Pinpoint the cell where the given text exists, returning its [x, y] midpoint coordinate. 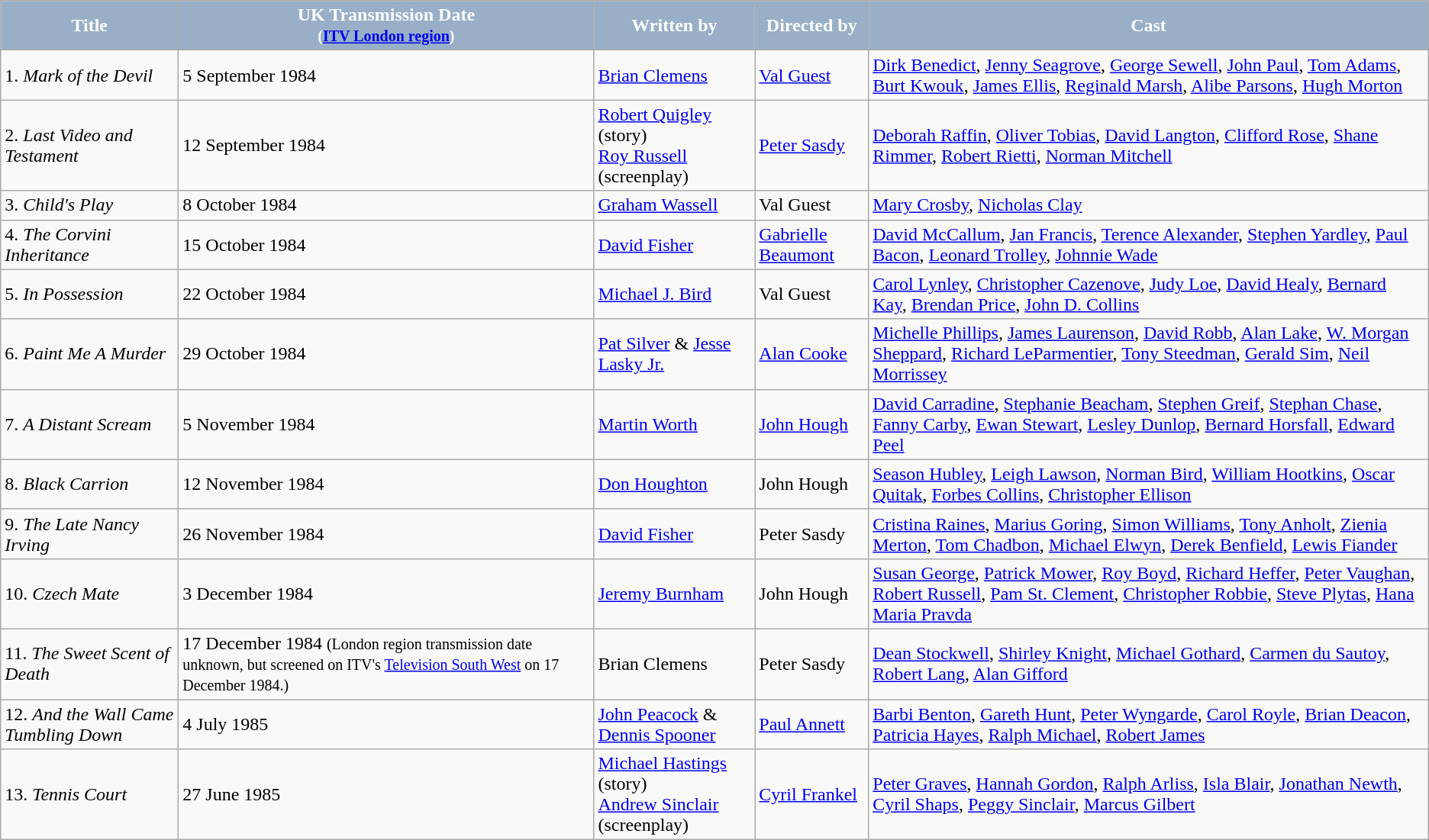
17 December 1984 (London region transmission date unknown, but screened on ITV's Television South West on 17 December 1984.) [386, 664]
Alan Cooke [812, 354]
9. The Late Nancy Irving [90, 534]
5. In Possession [90, 294]
Jeremy Burnham [675, 594]
12 November 1984 [386, 484]
Deborah Raffin, Oliver Tobias, David Langton, Clifford Rose, Shane Rimmer, Robert Rietti, Norman Mitchell [1149, 145]
Carol Lynley, Christopher Cazenove, Judy Loe, David Healy, Bernard Kay, Brendan Price, John D. Collins [1149, 294]
Paul Annett [812, 723]
15 October 1984 [386, 244]
Mary Crosby, Nicholas Clay [1149, 205]
Graham Wassell [675, 205]
Cristina Raines, Marius Goring, Simon Williams, Tony Anholt, Zienia Merton, Tom Chadbon, Michael Elwyn, Derek Benfield, Lewis Fiander [1149, 534]
3 December 1984 [386, 594]
Dirk Benedict, Jenny Seagrove, George Sewell, John Paul, Tom Adams, Burt Kwouk, James Ellis, Reginald Marsh, Alibe Parsons, Hugh Morton [1149, 75]
6. Paint Me A Murder [90, 354]
UK Transmission Date(ITV London region) [386, 26]
8. Black Carrion [90, 484]
Michael J. Bird [675, 294]
David Carradine, Stephanie Beacham, Stephen Greif, Stephan Chase, Fanny Carby, Ewan Stewart, Lesley Dunlop, Bernard Horsfall, Edward Peel [1149, 424]
Gabrielle Beaumont [812, 244]
2. Last Video and Testament [90, 145]
Don Houghton [675, 484]
7. A Distant Scream [90, 424]
4. The Corvini Inheritance [90, 244]
Barbi Benton, Gareth Hunt, Peter Wyngarde, Carol Royle, Brian Deacon, Patricia Hayes, Ralph Michael, Robert James [1149, 723]
27 June 1985 [386, 795]
5 November 1984 [386, 424]
Michael Hastings (story)Andrew Sinclair (screenplay) [675, 795]
David McCallum, Jan Francis, Terence Alexander, Stephen Yardley, Paul Bacon, Leonard Trolley, Johnnie Wade [1149, 244]
11. The Sweet Scent of Death [90, 664]
Michelle Phillips, James Laurenson, David Robb, Alan Lake, W. Morgan Sheppard, Richard LeParmentier, Tony Steedman, Gerald Sim, Neil Morrissey [1149, 354]
Cast [1149, 26]
4 July 1985 [386, 723]
13. Tennis Court [90, 795]
Title [90, 26]
29 October 1984 [386, 354]
1. Mark of the Devil [90, 75]
Robert Quigley (story)Roy Russell (screenplay) [675, 145]
5 September 1984 [386, 75]
Directed by [812, 26]
3. Child's Play [90, 205]
Pat Silver & Jesse Lasky Jr. [675, 354]
8 October 1984 [386, 205]
Peter Graves, Hannah Gordon, Ralph Arliss, Isla Blair, Jonathan Newth, Cyril Shaps, Peggy Sinclair, Marcus Gilbert [1149, 795]
26 November 1984 [386, 534]
22 October 1984 [386, 294]
12. And the Wall Came Tumbling Down [90, 723]
Cyril Frankel [812, 795]
Season Hubley, Leigh Lawson, Norman Bird, William Hootkins, Oscar Quitak, Forbes Collins, Christopher Ellison [1149, 484]
10. Czech Mate [90, 594]
Written by [675, 26]
12 September 1984 [386, 145]
Martin Worth [675, 424]
John Peacock & Dennis Spooner [675, 723]
Dean Stockwell, Shirley Knight, Michael Gothard, Carmen du Sautoy, Robert Lang, Alan Gifford [1149, 664]
